Provide the [X, Y] coordinate of the cell's center where the given text is located.  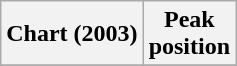
Peak position [189, 34]
Chart (2003) [72, 34]
